Detect which cell encompasses the target text, then output its [x, y] center coordinate. 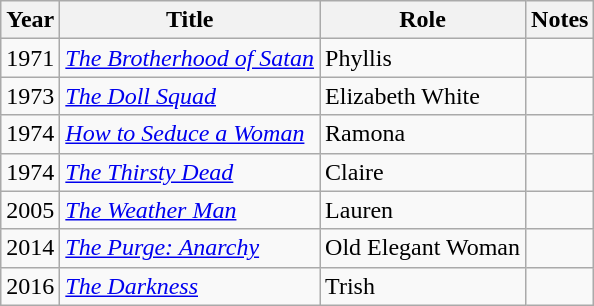
2005 [30, 210]
Year [30, 20]
Old Elegant Woman [423, 248]
2014 [30, 248]
Phyllis [423, 58]
Title [190, 20]
The Purge: Anarchy [190, 248]
2016 [30, 286]
The Thirsty Dead [190, 172]
How to Seduce a Woman [190, 134]
Claire [423, 172]
1971 [30, 58]
Trish [423, 286]
1973 [30, 96]
Notes [560, 20]
The Darkness [190, 286]
The Weather Man [190, 210]
Role [423, 20]
Elizabeth White [423, 96]
Ramona [423, 134]
Lauren [423, 210]
The Brotherhood of Satan [190, 58]
The Doll Squad [190, 96]
